Pinpoint the cell where the given text exists, returning its (x, y) midpoint coordinate. 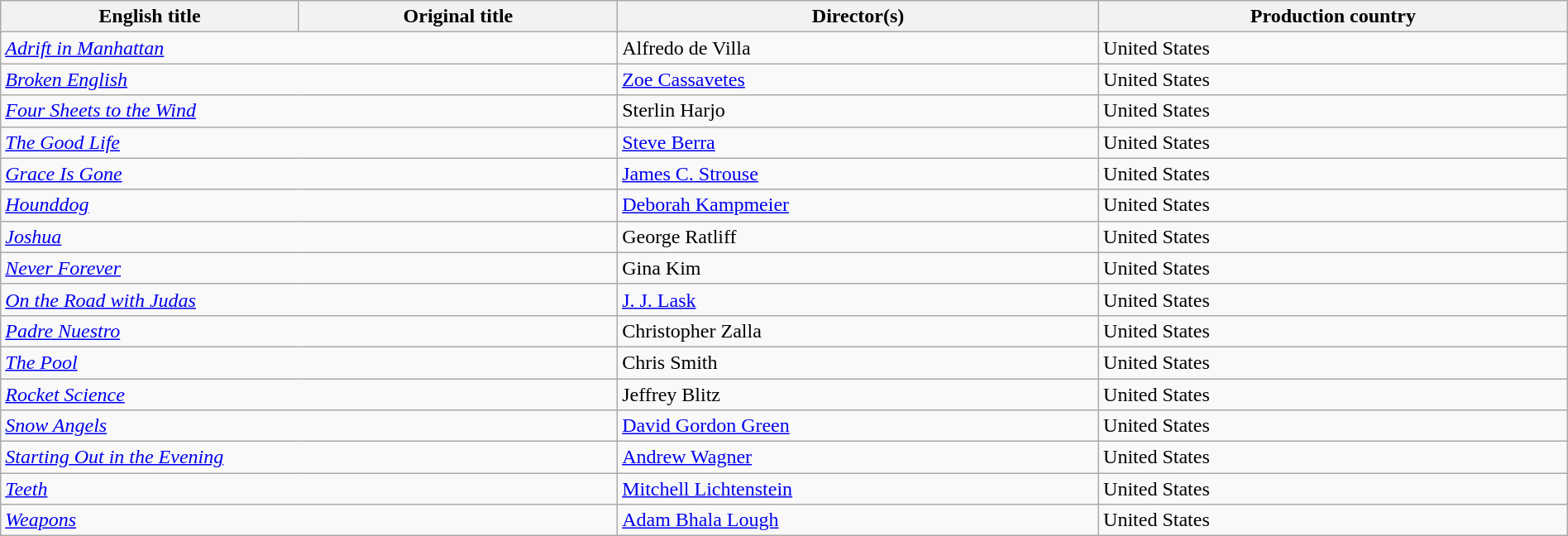
Zoe Cassavetes (858, 79)
Chris Smith (858, 362)
Joshua (309, 237)
Rocket Science (309, 395)
Starting Out in the Evening (309, 457)
Four Sheets to the Wind (309, 111)
David Gordon Green (858, 426)
Deborah Kampmeier (858, 205)
James C. Strouse (858, 174)
Production country (1333, 17)
Christopher Zalla (858, 331)
Teeth (309, 489)
Andrew Wagner (858, 457)
Adrift in Manhattan (309, 48)
On the Road with Judas (309, 299)
George Ratliff (858, 237)
Broken English (309, 79)
The Good Life (309, 142)
Hounddog (309, 205)
The Pool (309, 362)
Mitchell Lichtenstein (858, 489)
J. J. Lask (858, 299)
Steve Berra (858, 142)
Jeffrey Blitz (858, 395)
Original title (458, 17)
Gina Kim (858, 268)
Snow Angels (309, 426)
Padre Nuestro (309, 331)
Director(s) (858, 17)
Grace Is Gone (309, 174)
Never Forever (309, 268)
Weapons (309, 520)
Alfredo de Villa (858, 48)
Sterlin Harjo (858, 111)
Adam Bhala Lough (858, 520)
English title (150, 17)
